From the cell containing the given text, extract its center point as (X, Y) coordinate. 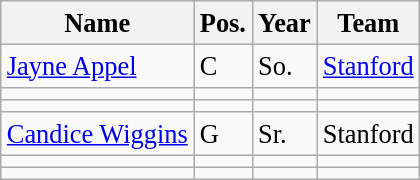
Sr. (284, 134)
G (223, 134)
Team (368, 22)
Pos. (223, 22)
Candice Wiggins (98, 134)
C (223, 66)
So. (284, 66)
Year (284, 22)
Name (98, 22)
Jayne Appel (98, 66)
